Output the [x, y] coordinate of the center of the cell containing the given text.  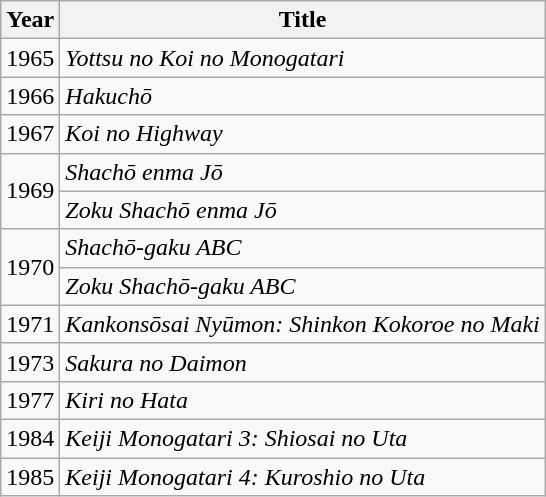
Hakuchō [302, 96]
Koi no Highway [302, 134]
Yottsu no Koi no Monogatari [302, 58]
1984 [30, 438]
Shachō-gaku ABC [302, 248]
Shachō enma Jō [302, 172]
Zoku Shachō-gaku ABC [302, 286]
Keiji Monogatari 3: Shiosai no Uta [302, 438]
1970 [30, 267]
1967 [30, 134]
Kankonsōsai Nyūmon: Shinkon Kokoroe no Maki [302, 324]
1966 [30, 96]
1985 [30, 477]
1965 [30, 58]
Keiji Monogatari 4: Kuroshio no Uta [302, 477]
Kiri no Hata [302, 400]
Year [30, 20]
1973 [30, 362]
1971 [30, 324]
Sakura no Daimon [302, 362]
Zoku Shachō enma Jō [302, 210]
1969 [30, 191]
Title [302, 20]
1977 [30, 400]
